Determine the (X, Y) coordinate at the center of the cell enclosing the given text.  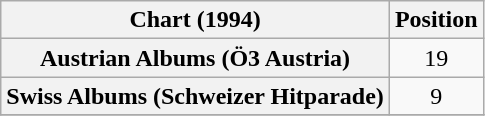
9 (436, 96)
Austrian Albums (Ö3 Austria) (196, 58)
Chart (1994) (196, 20)
Position (436, 20)
Swiss Albums (Schweizer Hitparade) (196, 96)
19 (436, 58)
